Return (x, y) of the center of cell containing provided text 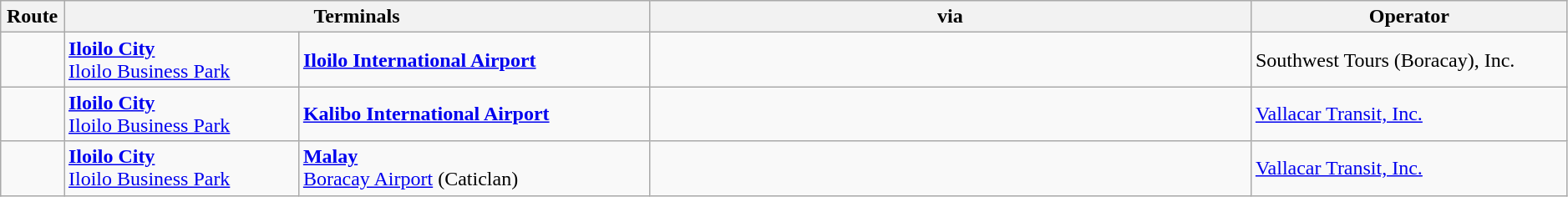
Terminals (356, 17)
Iloilo International Airport (474, 60)
Operator (1408, 17)
Kalibo International Airport (474, 114)
MalayBoracay Airport (Caticlan) (474, 169)
via (950, 17)
Southwest Tours (Boracay), Inc. (1408, 60)
Route (33, 17)
